For the text-containing cell, return its midpoint in (x, y) coordinate format. 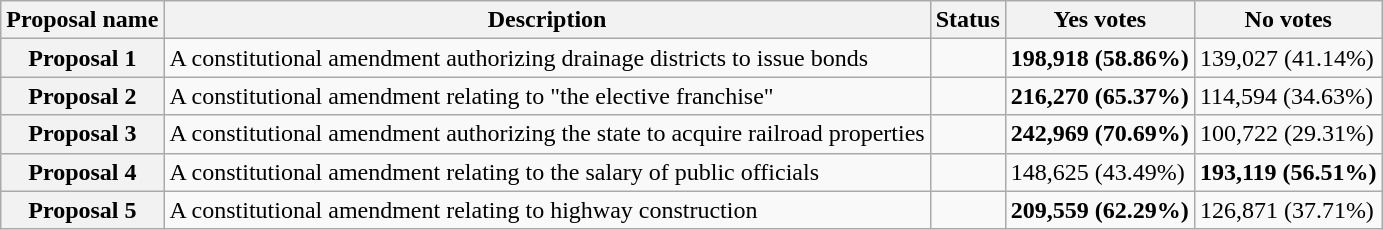
A constitutional amendment relating to highway construction (547, 210)
209,559 (62.29%) (1100, 210)
Proposal 3 (82, 134)
126,871 (37.71%) (1288, 210)
139,027 (41.14%) (1288, 58)
Description (547, 20)
114,594 (34.63%) (1288, 96)
Proposal 4 (82, 172)
148,625 (43.49%) (1100, 172)
No votes (1288, 20)
Proposal 5 (82, 210)
Proposal name (82, 20)
A constitutional amendment relating to "the elective franchise" (547, 96)
216,270 (65.37%) (1100, 96)
A constitutional amendment relating to the salary of public officials (547, 172)
242,969 (70.69%) (1100, 134)
Proposal 1 (82, 58)
100,722 (29.31%) (1288, 134)
Proposal 2 (82, 96)
Status (968, 20)
A constitutional amendment authorizing the state to acquire railroad properties (547, 134)
Yes votes (1100, 20)
193,119 (56.51%) (1288, 172)
198,918 (58.86%) (1100, 58)
A constitutional amendment authorizing drainage districts to issue bonds (547, 58)
